From the cell containing the given text, extract its center point as (x, y) coordinate. 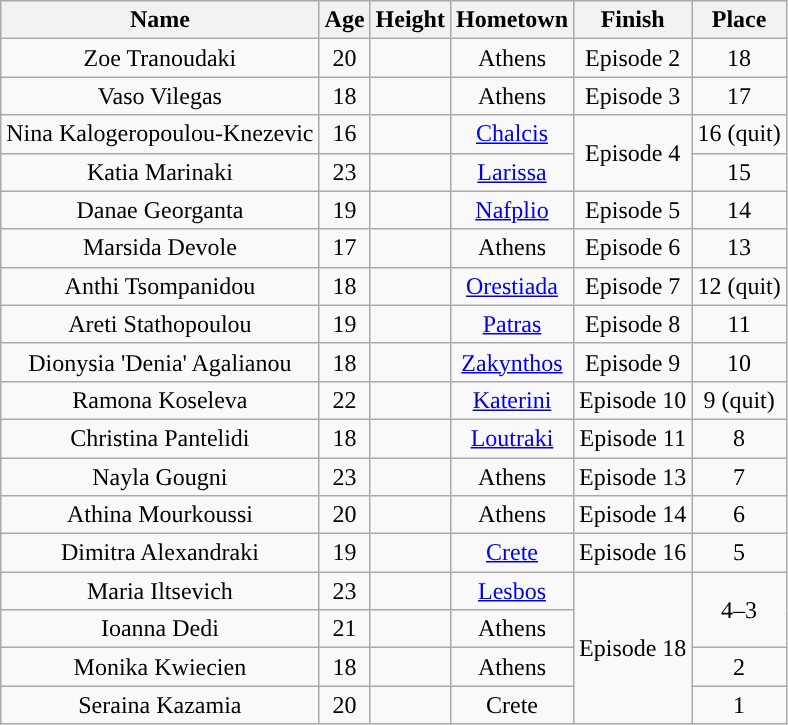
Katia Marinaki (160, 172)
Hometown (512, 20)
Finish (633, 20)
15 (739, 172)
Episode 4 (633, 153)
2 (739, 667)
Larissa (512, 172)
22 (344, 400)
21 (344, 629)
Episode 11 (633, 438)
Loutraki (512, 438)
Episode 10 (633, 400)
Zakynthos (512, 362)
11 (739, 324)
Ramona Koseleva (160, 400)
Chalcis (512, 134)
Episode 13 (633, 477)
Danae Georganta (160, 210)
Name (160, 20)
4–3 (739, 610)
Episode 18 (633, 648)
9 (quit) (739, 400)
Episode 7 (633, 286)
Anthi Tsompanidou (160, 286)
Dimitra Alexandraki (160, 553)
6 (739, 515)
Episode 6 (633, 248)
Episode 2 (633, 58)
Katerini (512, 400)
Episode 14 (633, 515)
Vaso Vilegas (160, 96)
Age (344, 20)
Monika Kwiecien (160, 667)
Seraina Kazamia (160, 705)
12 (quit) (739, 286)
14 (739, 210)
13 (739, 248)
Zoe Tranoudaki (160, 58)
7 (739, 477)
Episode 9 (633, 362)
Episode 3 (633, 96)
Areti Stathopoulou (160, 324)
5 (739, 553)
Marsida Devole (160, 248)
Nayla Gougni (160, 477)
Maria Iltsevich (160, 591)
1 (739, 705)
Episode 5 (633, 210)
Patras (512, 324)
Dionysia 'Denia' Agalianou (160, 362)
10 (739, 362)
Nafplio (512, 210)
16 (quit) (739, 134)
16 (344, 134)
Episode 8 (633, 324)
Lesbos (512, 591)
Christina Pantelidi (160, 438)
Episode 16 (633, 553)
Nina Kalogeropoulou-Knezevic (160, 134)
Ioanna Dedi (160, 629)
Place (739, 20)
8 (739, 438)
Orestiada (512, 286)
Athina Mourkoussi (160, 515)
Height (410, 20)
